Return the [X, Y] coordinate for the center point of the cell that contains the specified text.  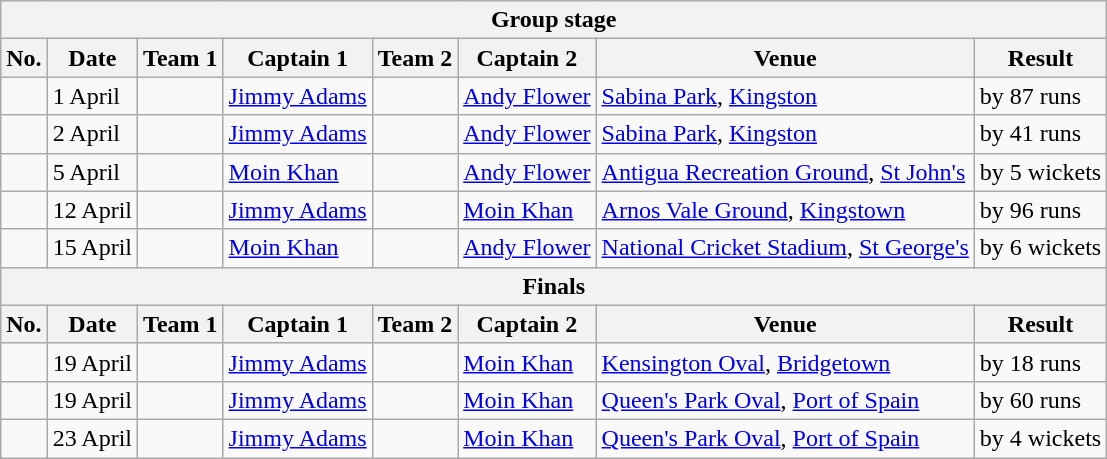
by 18 runs [1040, 362]
2 April [92, 134]
Finals [554, 286]
by 87 runs [1040, 96]
15 April [92, 248]
Group stage [554, 20]
1 April [92, 96]
by 5 wickets [1040, 172]
by 96 runs [1040, 210]
Kensington Oval, Bridgetown [785, 362]
by 41 runs [1040, 134]
23 April [92, 438]
by 60 runs [1040, 400]
National Cricket Stadium, St George's [785, 248]
Arnos Vale Ground, Kingstown [785, 210]
12 April [92, 210]
by 4 wickets [1040, 438]
Antigua Recreation Ground, St John's [785, 172]
by 6 wickets [1040, 248]
5 April [92, 172]
